Search for the cell housing the specified text and yield its [x, y] center coordinate. 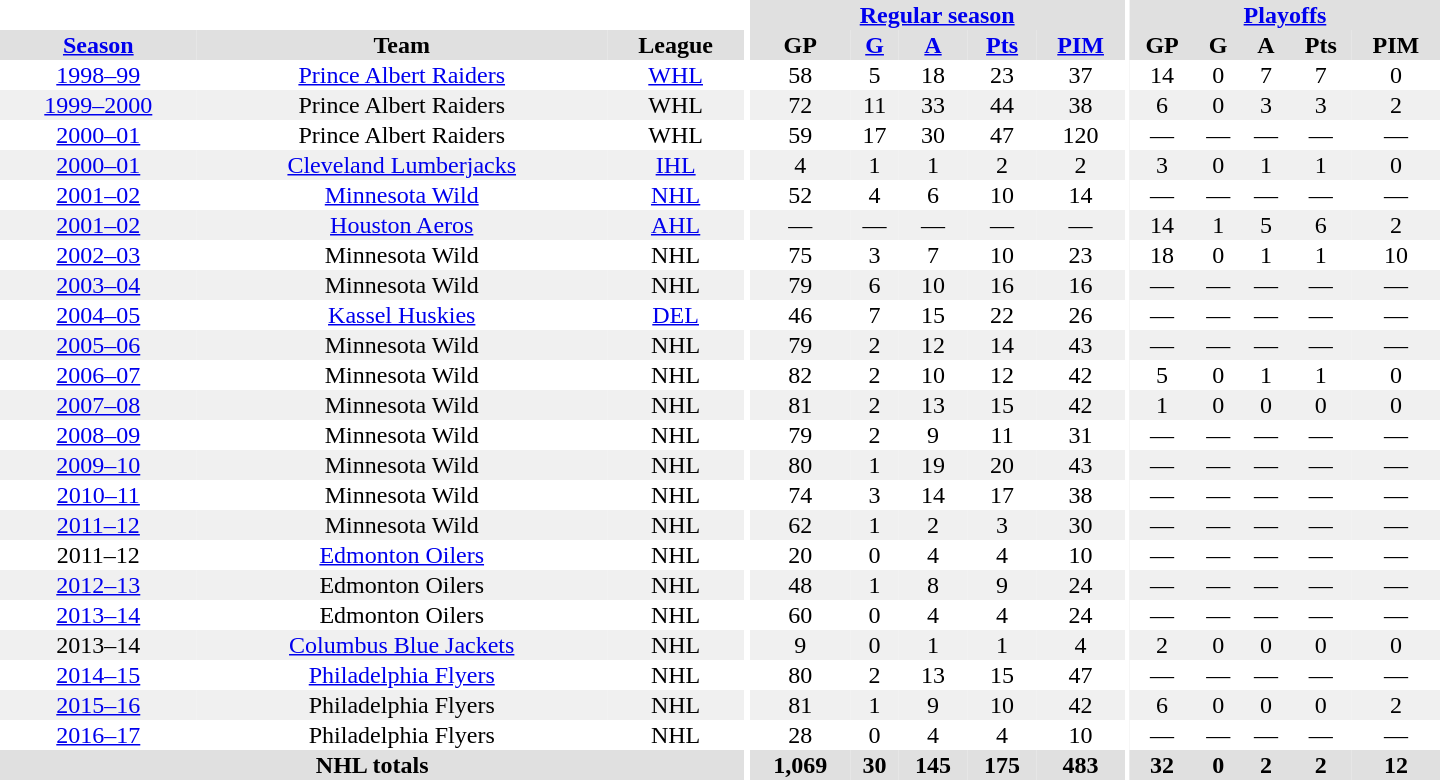
1,069 [800, 765]
52 [800, 195]
82 [800, 375]
2012–13 [98, 585]
NHL totals [372, 765]
2005–06 [98, 345]
22 [1002, 315]
72 [800, 105]
Kassel Huskies [402, 315]
37 [1081, 75]
Houston Aeros [402, 225]
Cleveland Lumberjacks [402, 165]
483 [1081, 765]
2016–17 [98, 735]
2015–16 [98, 705]
44 [1002, 105]
2002–03 [98, 255]
IHL [676, 165]
75 [800, 255]
74 [800, 495]
AHL [676, 225]
Columbus Blue Jackets [402, 645]
2010–11 [98, 495]
59 [800, 135]
2004–05 [98, 315]
26 [1081, 315]
Playoffs [1285, 15]
32 [1162, 765]
58 [800, 75]
31 [1081, 435]
2009–10 [98, 465]
1999–2000 [98, 105]
175 [1002, 765]
62 [800, 525]
1998–99 [98, 75]
60 [800, 615]
33 [932, 105]
League [676, 45]
48 [800, 585]
120 [1081, 135]
46 [800, 315]
DEL [676, 315]
2014–15 [98, 675]
Regular season [938, 15]
8 [932, 585]
2007–08 [98, 405]
2006–07 [98, 375]
28 [800, 735]
145 [932, 765]
19 [932, 465]
Team [402, 45]
2003–04 [98, 285]
Season [98, 45]
2008–09 [98, 435]
